Capture the cell that displays the provided text and extract its (x, y) central coordinate. 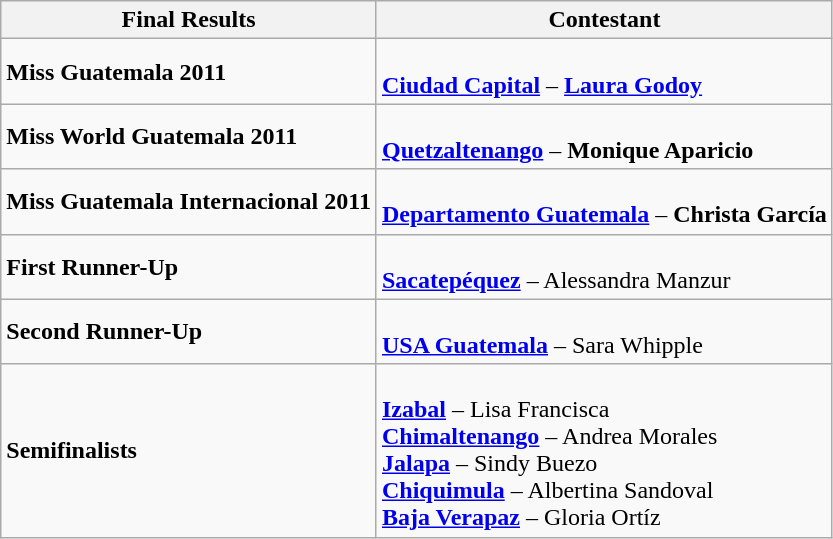
Semifinalists (189, 450)
First Runner-Up (189, 266)
Departamento Guatemala – Christa García (604, 202)
Miss Guatemala 2011 (189, 72)
Sacatepéquez – Alessandra Manzur (604, 266)
Quetzaltenango – Monique Aparicio (604, 136)
Second Runner-Up (189, 332)
Miss Guatemala Internacional 2011 (189, 202)
Izabal – Lisa Francisca Chimaltenango – Andrea Morales Jalapa – Sindy Buezo Chiquimula – Albertina Sandoval Baja Verapaz – Gloria Ortíz (604, 450)
Contestant (604, 20)
Final Results (189, 20)
Miss World Guatemala 2011 (189, 136)
Ciudad Capital – Laura Godoy (604, 72)
USA Guatemala – Sara Whipple (604, 332)
